Extract the (x, y) coordinate from the center of the cell holding the provided text.  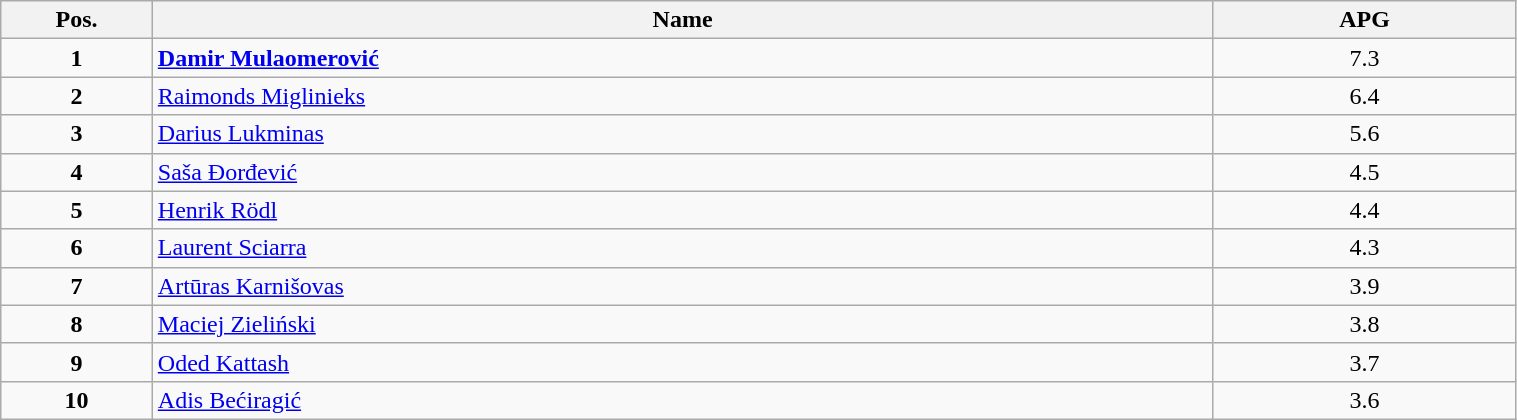
4.3 (1364, 248)
3.6 (1364, 400)
Maciej Zieliński (682, 324)
6 (77, 248)
4.5 (1364, 172)
1 (77, 58)
Raimonds Miglinieks (682, 96)
3.9 (1364, 286)
Adis Bećiragić (682, 400)
Name (682, 20)
5 (77, 210)
Damir Mulaomerović (682, 58)
5.6 (1364, 134)
9 (77, 362)
Oded Kattash (682, 362)
3.8 (1364, 324)
7.3 (1364, 58)
Darius Lukminas (682, 134)
APG (1364, 20)
2 (77, 96)
6.4 (1364, 96)
Artūras Karnišovas (682, 286)
3.7 (1364, 362)
4 (77, 172)
Pos. (77, 20)
8 (77, 324)
10 (77, 400)
4.4 (1364, 210)
7 (77, 286)
Laurent Sciarra (682, 248)
3 (77, 134)
Henrik Rödl (682, 210)
Saša Đorđević (682, 172)
